Find where the given text appears and provide that cell's center as (x, y) coordinate. 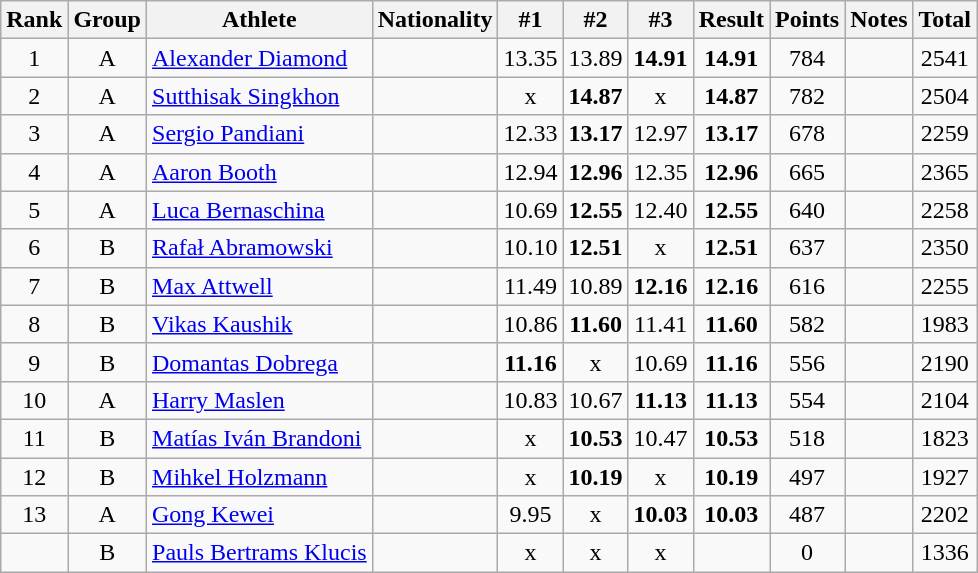
497 (808, 477)
Notes (879, 20)
Mihkel Holzmann (260, 477)
640 (808, 210)
637 (808, 248)
Total (945, 20)
5 (34, 210)
Max Attwell (260, 286)
Aaron Booth (260, 172)
3 (34, 134)
7 (34, 286)
2190 (945, 362)
Rank (34, 20)
2259 (945, 134)
#1 (530, 20)
4 (34, 172)
#3 (660, 20)
9 (34, 362)
1823 (945, 438)
Alexander Diamond (260, 58)
10.89 (596, 286)
Group (108, 20)
487 (808, 515)
Rafał Abramowski (260, 248)
Domantas Dobrega (260, 362)
9.95 (530, 515)
10.83 (530, 400)
13.35 (530, 58)
2350 (945, 248)
Sergio Pandiani (260, 134)
2202 (945, 515)
2104 (945, 400)
1983 (945, 324)
665 (808, 172)
12.97 (660, 134)
518 (808, 438)
Matías Iván Brandoni (260, 438)
556 (808, 362)
1336 (945, 553)
2258 (945, 210)
678 (808, 134)
0 (808, 553)
10.86 (530, 324)
2541 (945, 58)
2504 (945, 96)
13 (34, 515)
12.40 (660, 210)
782 (808, 96)
6 (34, 248)
Points (808, 20)
784 (808, 58)
554 (808, 400)
#2 (596, 20)
Vikas Kaushik (260, 324)
Gong Kewei (260, 515)
Sutthisak Singkhon (260, 96)
10 (34, 400)
616 (808, 286)
1 (34, 58)
582 (808, 324)
12 (34, 477)
11.41 (660, 324)
2255 (945, 286)
Luca Bernaschina (260, 210)
Pauls Bertrams Klucis (260, 553)
8 (34, 324)
12.33 (530, 134)
10.47 (660, 438)
10.67 (596, 400)
Harry Maslen (260, 400)
Athlete (260, 20)
11 (34, 438)
2 (34, 96)
1927 (945, 477)
11.49 (530, 286)
12.35 (660, 172)
12.94 (530, 172)
Nationality (435, 20)
2365 (945, 172)
Result (731, 20)
10.10 (530, 248)
13.89 (596, 58)
